Capture the cell that displays the provided text and extract its [x, y] central coordinate. 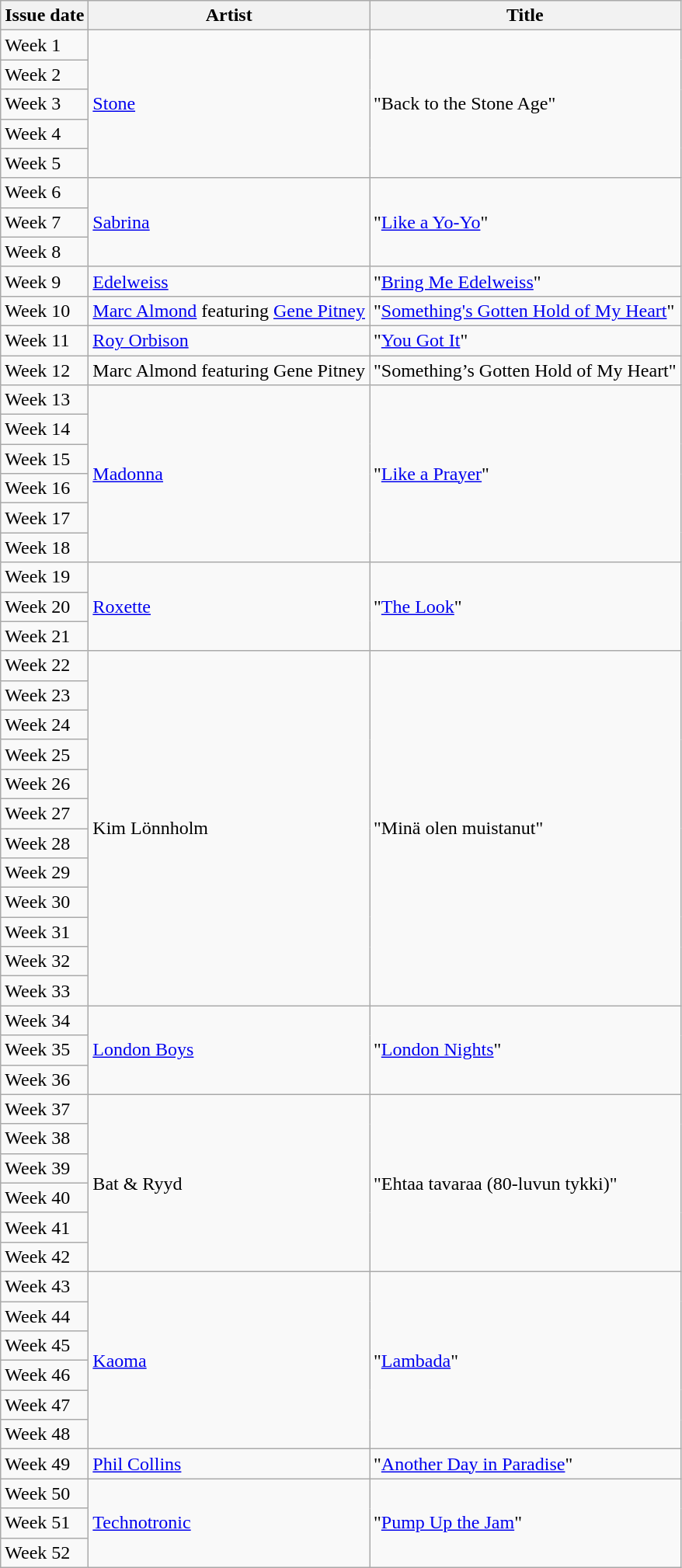
Week 48 [45, 1434]
Week 51 [45, 1523]
Week 11 [45, 340]
Week 45 [45, 1346]
Week 33 [45, 991]
"Pump Up the Jam" [525, 1523]
Week 47 [45, 1405]
Week 50 [45, 1493]
Week 23 [45, 695]
Week 22 [45, 666]
Week 17 [45, 518]
Roxette [229, 607]
Week 40 [45, 1198]
Week 38 [45, 1139]
Week 32 [45, 961]
"Bring Me Edelweiss" [525, 281]
Week 24 [45, 725]
Week 2 [45, 75]
"Like a Prayer" [525, 474]
Phil Collins [229, 1464]
Week 41 [45, 1227]
"Something's Gotten Hold of My Heart" [525, 311]
Stone [229, 104]
London Boys [229, 1050]
Week 31 [45, 932]
Week 6 [45, 193]
Title [525, 16]
Week 49 [45, 1464]
Edelweiss [229, 281]
Week 10 [45, 311]
Week 37 [45, 1109]
Week 14 [45, 429]
Week 5 [45, 163]
Week 44 [45, 1316]
Week 1 [45, 45]
Week 39 [45, 1168]
Week 4 [45, 134]
"Ehtaa tavaraa (80-luvun tykki)" [525, 1183]
Week 20 [45, 607]
Week 21 [45, 636]
Week 7 [45, 222]
"London Nights" [525, 1050]
Madonna [229, 474]
"Minä olen muistanut" [525, 828]
Week 52 [45, 1552]
Week 18 [45, 548]
Week 12 [45, 370]
"Like a Yo-Yo" [525, 222]
Roy Orbison [229, 340]
Artist [229, 16]
"Another Day in Paradise" [525, 1464]
Week 35 [45, 1050]
Week 25 [45, 754]
Week 46 [45, 1375]
Week 9 [45, 281]
Week 3 [45, 104]
Kim Lönnholm [229, 828]
Week 26 [45, 784]
Week 13 [45, 400]
Week 34 [45, 1020]
Week 36 [45, 1080]
"Something’s Gotten Hold of My Heart" [525, 370]
Week 16 [45, 488]
Week 15 [45, 459]
"Lambada" [525, 1360]
Sabrina [229, 222]
Week 30 [45, 902]
"You Got It" [525, 340]
"The Look" [525, 607]
Week 29 [45, 873]
Week 27 [45, 813]
Technotronic [229, 1523]
Week 19 [45, 577]
Week 43 [45, 1286]
"Back to the Stone Age" [525, 104]
Week 8 [45, 252]
Bat & Ryyd [229, 1183]
Issue date [45, 16]
Week 28 [45, 843]
Week 42 [45, 1257]
Kaoma [229, 1360]
